Output the [x, y] coordinate of the center of the cell containing the given text.  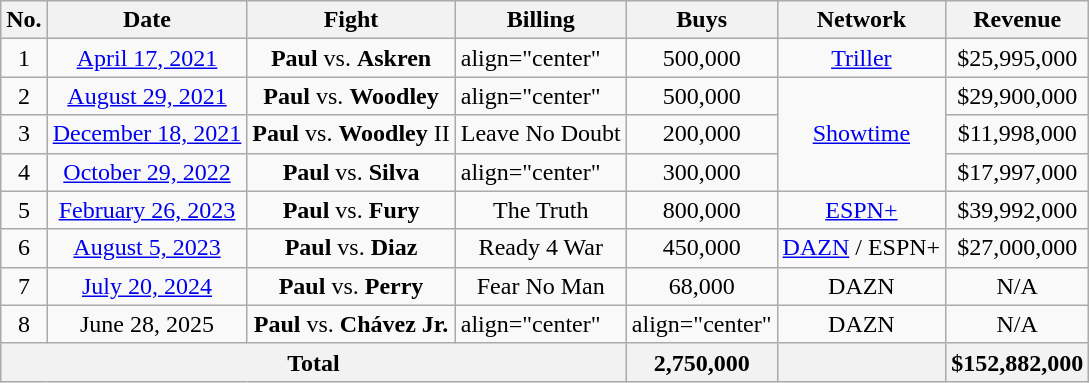
2 [24, 96]
Paul vs. Silva [351, 172]
6 [24, 248]
2,750,000 [702, 362]
$11,998,000 [1018, 134]
Paul vs. Perry [351, 286]
8 [24, 324]
August 29, 2021 [147, 96]
August 5, 2023 [147, 248]
Fight [351, 20]
$27,000,000 [1018, 248]
$152,882,000 [1018, 362]
$25,995,000 [1018, 58]
5 [24, 210]
200,000 [702, 134]
$17,997,000 [1018, 172]
The Truth [540, 210]
Showtime [862, 134]
Paul vs. Askren [351, 58]
300,000 [702, 172]
Leave No Doubt [540, 134]
DAZN / ESPN+ [862, 248]
Network [862, 20]
Revenue [1018, 20]
7 [24, 286]
ESPN+ [862, 210]
3 [24, 134]
68,000 [702, 286]
4 [24, 172]
April 17, 2021 [147, 58]
800,000 [702, 210]
February 26, 2023 [147, 210]
Buys [702, 20]
Paul vs. Chávez Jr. [351, 324]
July 20, 2024 [147, 286]
Paul vs. Woodley II [351, 134]
Total [314, 362]
June 28, 2025 [147, 324]
$39,992,000 [1018, 210]
December 18, 2021 [147, 134]
Triller [862, 58]
$29,900,000 [1018, 96]
Paul vs. Fury [351, 210]
Date [147, 20]
No. [24, 20]
Fear No Man [540, 286]
Paul vs. Woodley [351, 96]
Billing [540, 20]
450,000 [702, 248]
Ready 4 War [540, 248]
1 [24, 58]
Paul vs. Diaz [351, 248]
October 29, 2022 [147, 172]
